Provide the (X, Y) coordinate of the cell's center where the given text is located.  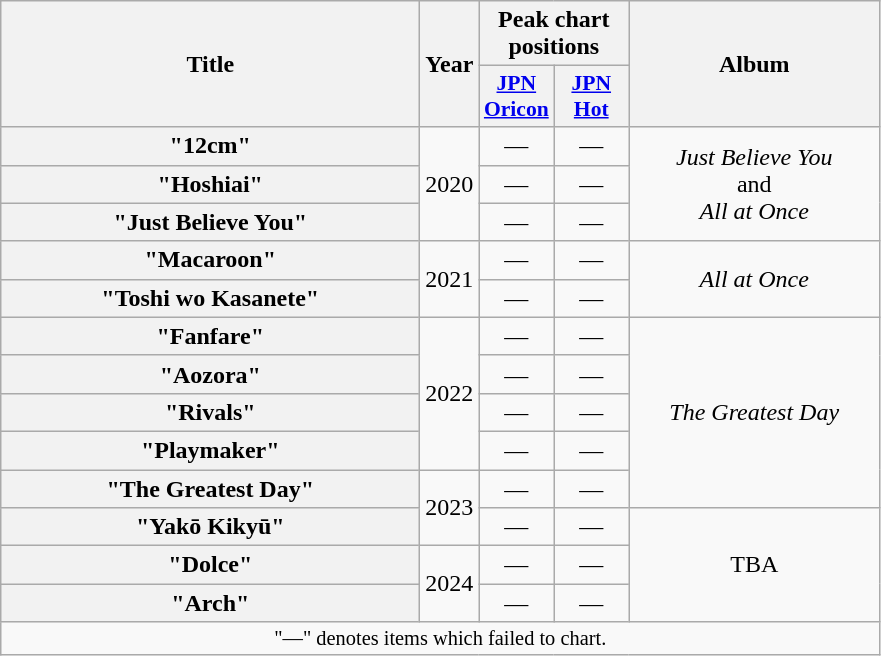
JPNOricon (516, 96)
2020 (450, 184)
"Dolce" (210, 565)
The Greatest Day (754, 412)
"Toshi wo Kasanete" (210, 298)
2022 (450, 393)
2024 (450, 584)
"12cm" (210, 146)
All at Once (754, 279)
"Macaroon" (210, 260)
2021 (450, 279)
"Just Believe You" (210, 222)
"Rivals" (210, 412)
"Arch" (210, 603)
Album (754, 64)
TBA (754, 565)
Year (450, 64)
2023 (450, 508)
Just Believe YouandAll at Once (754, 184)
"Hoshiai" (210, 184)
JPNHot (592, 96)
"The Greatest Day" (210, 489)
Peak chart positions (554, 34)
"Playmaker" (210, 450)
"—" denotes items which failed to chart. (440, 639)
Title (210, 64)
"Fanfare" (210, 336)
"Aozora" (210, 374)
"Yakō Kikyū" (210, 527)
